From the cell containing the given text, extract its center point as (X, Y) coordinate. 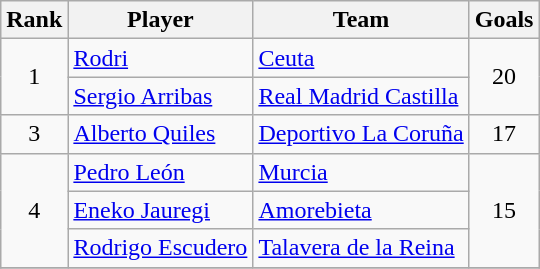
Alberto Quiles (160, 134)
Rank (34, 20)
Ceuta (361, 58)
Pedro León (160, 172)
Goals (504, 20)
Amorebieta (361, 210)
3 (34, 134)
4 (34, 210)
Talavera de la Reina (361, 248)
1 (34, 77)
Rodri (160, 58)
Sergio Arribas (160, 96)
Player (160, 20)
Real Madrid Castilla (361, 96)
Team (361, 20)
Eneko Jauregi (160, 210)
Murcia (361, 172)
Deportivo La Coruña (361, 134)
15 (504, 210)
17 (504, 134)
20 (504, 77)
Rodrigo Escudero (160, 248)
